From the cell containing the given text, extract its center point as [x, y] coordinate. 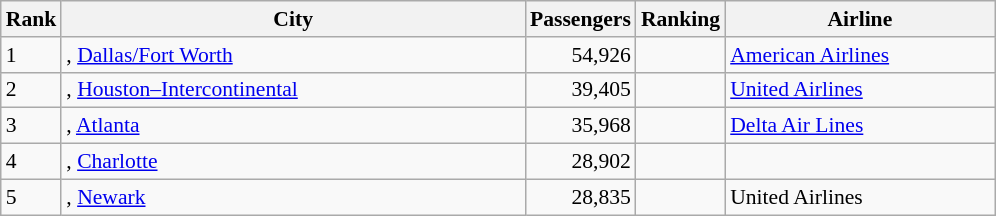
3 [32, 126]
American Airlines [860, 55]
28,835 [580, 197]
Rank [32, 19]
, Houston–Intercontinental [293, 90]
, Atlanta [293, 126]
Delta Air Lines [860, 126]
Passengers [580, 19]
, Charlotte [293, 162]
39,405 [580, 90]
28,902 [580, 162]
2 [32, 90]
, Newark [293, 197]
35,968 [580, 126]
5 [32, 197]
54,926 [580, 55]
Ranking [680, 19]
1 [32, 55]
City [293, 19]
4 [32, 162]
Airline [860, 19]
, Dallas/Fort Worth [293, 55]
